For the text-containing cell, return its midpoint in [X, Y] coordinate format. 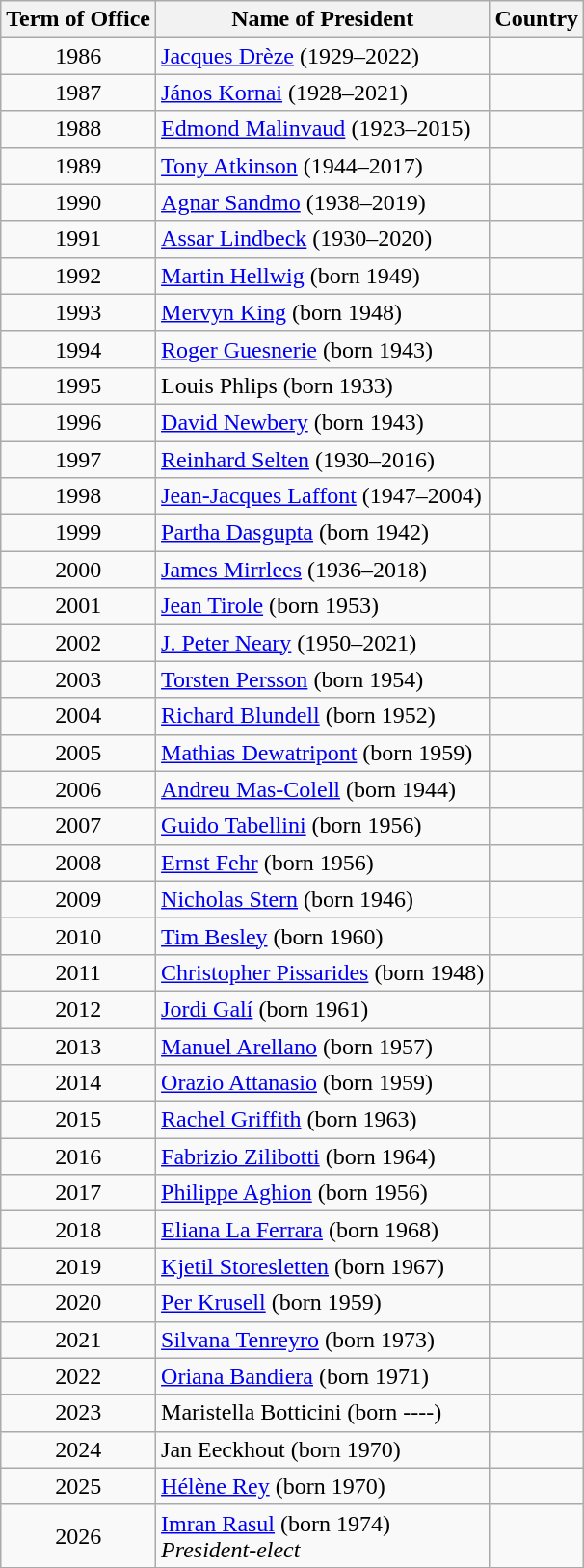
Fabrizio Zilibotti (born 1964) [323, 1156]
2016 [79, 1156]
Andreu Mas-Colell (born 1944) [323, 789]
2024 [79, 1449]
J. Peter Neary (1950–2021) [323, 643]
2007 [79, 826]
Imran Rasul (born 1974)President-elect [323, 1536]
Edmond Malinvaud (1923–2015) [323, 129]
Guido Tabellini (born 1956) [323, 826]
2001 [79, 606]
2018 [79, 1230]
Hélène Rey (born 1970) [323, 1486]
1987 [79, 93]
1997 [79, 460]
Term of Office [79, 19]
Roger Guesnerie (born 1943) [323, 349]
Richard Blundell (born 1952) [323, 716]
2017 [79, 1193]
Maristella Botticini (born ----) [323, 1413]
2021 [79, 1340]
2015 [79, 1120]
2023 [79, 1413]
2022 [79, 1376]
Manuel Arellano (born 1957) [323, 1046]
2005 [79, 753]
Reinhard Selten (1930–2016) [323, 460]
1986 [79, 56]
Country [537, 19]
Agnar Sandmo (1938–2019) [323, 202]
2019 [79, 1266]
Mathias Dewatripont (born 1959) [323, 753]
1998 [79, 496]
Ernst Fehr (born 1956) [323, 863]
2004 [79, 716]
1993 [79, 312]
Mervyn King (born 1948) [323, 312]
Orazio Attanasio (born 1959) [323, 1083]
Jacques Drèze (1929–2022) [323, 56]
2014 [79, 1083]
Christopher Pissarides (born 1948) [323, 972]
2010 [79, 936]
Jean Tirole (born 1953) [323, 606]
1989 [79, 166]
2009 [79, 899]
2011 [79, 972]
Eliana La Ferrara (born 1968) [323, 1230]
Name of President [323, 19]
2008 [79, 863]
2006 [79, 789]
Jean-Jacques Laffont (1947–2004) [323, 496]
David Newbery (born 1943) [323, 422]
Silvana Tenreyro (born 1973) [323, 1340]
2003 [79, 679]
1995 [79, 385]
2026 [79, 1536]
1990 [79, 202]
1992 [79, 276]
1994 [79, 349]
Tony Atkinson (1944–2017) [323, 166]
Jordi Galí (born 1961) [323, 1009]
Oriana Bandiera (born 1971) [323, 1376]
2002 [79, 643]
2020 [79, 1303]
Torsten Persson (born 1954) [323, 679]
Louis Phlips (born 1933) [323, 385]
2013 [79, 1046]
2025 [79, 1486]
Rachel Griffith (born 1963) [323, 1120]
1999 [79, 533]
Philippe Aghion (born 1956) [323, 1193]
Per Krusell (born 1959) [323, 1303]
2012 [79, 1009]
James Mirrlees (1936–2018) [323, 570]
Partha Dasgupta (born 1942) [323, 533]
1988 [79, 129]
1996 [79, 422]
Assar Lindbeck (1930–2020) [323, 239]
Kjetil Storesletten (born 1967) [323, 1266]
Tim Besley (born 1960) [323, 936]
1991 [79, 239]
Jan Eeckhout (born 1970) [323, 1449]
Nicholas Stern (born 1946) [323, 899]
2000 [79, 570]
Martin Hellwig (born 1949) [323, 276]
János Kornai (1928–2021) [323, 93]
